Extract the [X, Y] coordinate from the center of the cell holding the provided text.  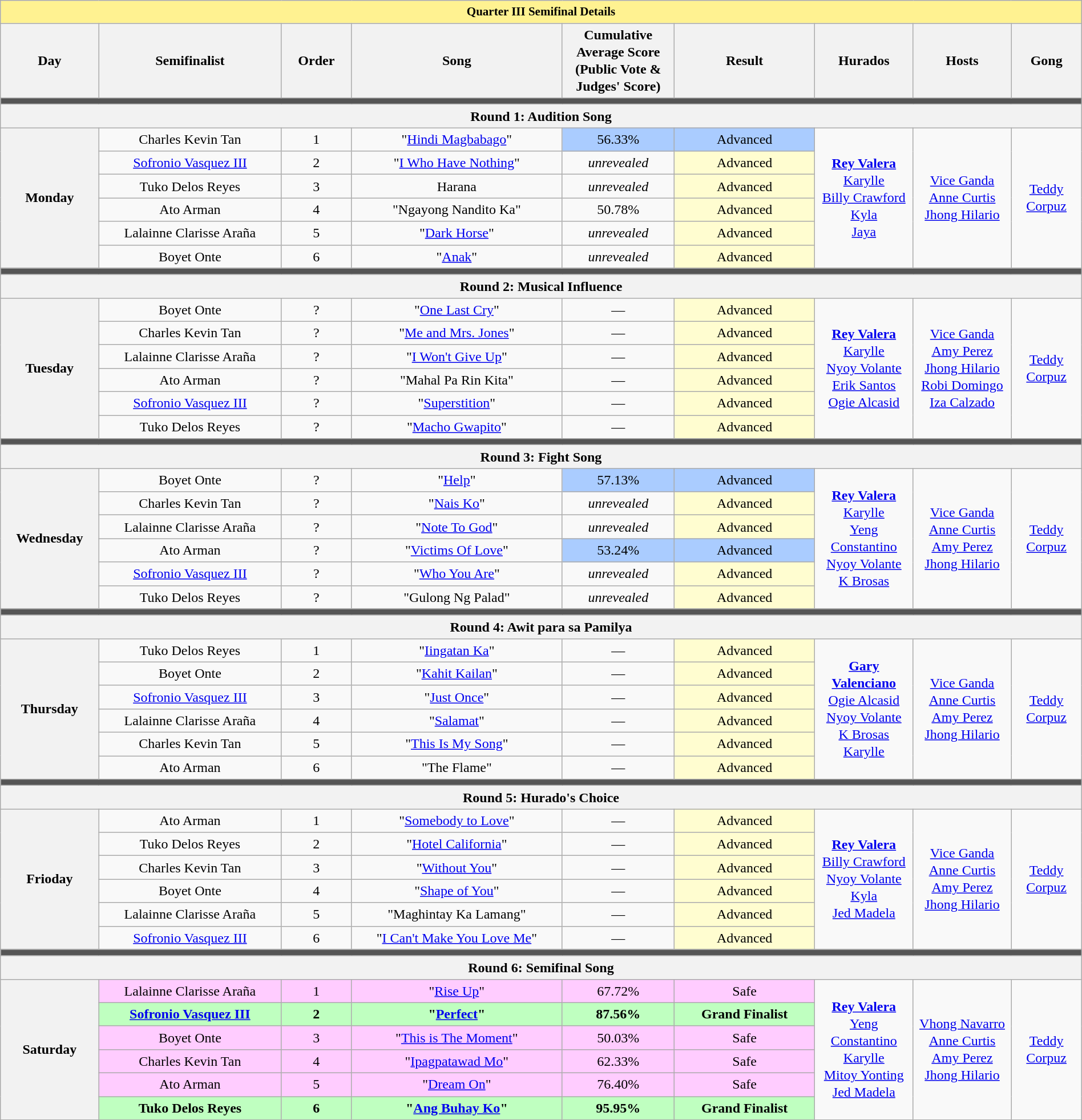
"Maghintay Ka Lamang" [457, 914]
"Note To God" [457, 527]
"Iingatan Ka" [457, 650]
Hurados [864, 60]
"One Last Cry" [457, 309]
Round 4: Awit para sa Pamilya [541, 626]
57.13% [619, 480]
"Hotel California" [457, 844]
62.33% [619, 1061]
Harana [457, 186]
Result [745, 60]
"Dark Horse" [457, 233]
"Ngayong Nandito Ka" [457, 210]
95.95% [619, 1108]
Song [457, 60]
Round 1: Audition Song [541, 116]
Quarter III Semifinal Details [541, 12]
Monday [50, 198]
Round 3: Fight Song [541, 456]
"Macho Gwapito" [457, 427]
50.03% [619, 1037]
Thursday [50, 709]
"Perfect" [457, 1014]
"Anak" [457, 257]
"Me and Mrs. Jones" [457, 333]
Saturday [50, 1049]
Hosts [962, 60]
Round 2: Musical Influence [541, 286]
"Dream On" [457, 1085]
"Victims Of Love" [457, 550]
50.78% [619, 210]
Vice GandaAmy PerezJhong HilarioRobi DomingoIza Calzado [962, 368]
"Who You Are" [457, 574]
"Salamat" [457, 721]
76.40% [619, 1085]
Rey ValeraKarylleNyoy VolanteErik SantosOgie Alcasid [864, 368]
Semifinalist [190, 60]
"Somebody to Love" [457, 820]
Rey ValeraYeng ConstantinoKarylleMitoy YontingJed Madela [864, 1049]
"Nais Ko" [457, 503]
"I Won't Give Up" [457, 356]
"Gulong Ng Palad" [457, 597]
Day [50, 60]
53.24% [619, 550]
Cumulative Average Score (Public Vote & Judges' Score) [619, 60]
"I Who Have Nothing" [457, 163]
Gong [1047, 60]
Round 6: Semifinal Song [541, 968]
"Mahal Pa Rin Kita" [457, 380]
Vice GandaAnne CurtisJhong Hilario [962, 198]
Wednesday [50, 539]
"Ipagpatawad Mo" [457, 1061]
"Rise Up" [457, 990]
"Help" [457, 480]
Rey ValeraBilly CrawfordNyoy VolanteKylaJed Madela [864, 879]
"I Can't Make You Love Me" [457, 938]
Round 5: Hurado's Choice [541, 798]
67.72% [619, 990]
Vhong NavarroAnne CurtisAmy PerezJhong Hilario [962, 1049]
"Shape of You" [457, 891]
Tuesday [50, 368]
56.33% [619, 139]
Gary Valenciano Ogie Alcasid Nyoy Volante K Brosas Karylle [864, 709]
Rey ValeraKarylleBilly CrawfordKylaJaya [864, 198]
"This Is My Song" [457, 744]
"This is The Moment" [457, 1037]
Order [316, 60]
"Ang Buhay Ko" [457, 1108]
"Hindi Magbabago" [457, 139]
Frioday [50, 879]
"The Flame" [457, 768]
87.56% [619, 1014]
"Just Once" [457, 697]
"Kahit Kailan" [457, 673]
Rey ValeraKarylleYeng ConstantinoNyoy VolanteK Brosas [864, 539]
"Superstition" [457, 404]
"Without You" [457, 867]
